For the text-containing cell, return its midpoint in (x, y) coordinate format. 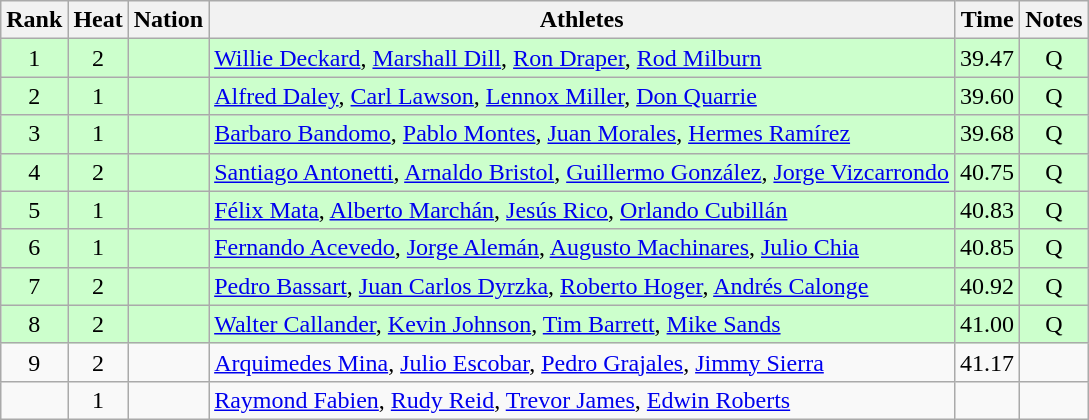
40.83 (988, 210)
8 (34, 324)
Walter Callander, Kevin Johnson, Tim Barrett, Mike Sands (582, 324)
40.75 (988, 172)
7 (34, 286)
Willie Deckard, Marshall Dill, Ron Draper, Rod Milburn (582, 58)
5 (34, 210)
6 (34, 248)
Time (988, 20)
Raymond Fabien, Rudy Reid, Trevor James, Edwin Roberts (582, 400)
Nation (168, 20)
Athletes (582, 20)
40.92 (988, 286)
Félix Mata, Alberto Marchán, Jesús Rico, Orlando Cubillán (582, 210)
39.60 (988, 96)
Pedro Bassart, Juan Carlos Dyrzka, Roberto Hoger, Andrés Calonge (582, 286)
4 (34, 172)
40.85 (988, 248)
41.17 (988, 362)
3 (34, 134)
Notes (1054, 20)
39.68 (988, 134)
Alfred Daley, Carl Lawson, Lennox Miller, Don Quarrie (582, 96)
Barbaro Bandomo, Pablo Montes, Juan Morales, Hermes Ramírez (582, 134)
Heat (98, 20)
Fernando Acevedo, Jorge Alemán, Augusto Machinares, Julio Chia (582, 248)
Arquimedes Mina, Julio Escobar, Pedro Grajales, Jimmy Sierra (582, 362)
Rank (34, 20)
Santiago Antonetti, Arnaldo Bristol, Guillermo González, Jorge Vizcarrondo (582, 172)
39.47 (988, 58)
9 (34, 362)
41.00 (988, 324)
